Detect which cell encompasses the target text, then output its [X, Y] center coordinate. 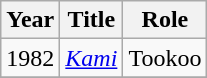
Tookoo [165, 58]
1982 [30, 58]
Year [30, 20]
Kami [92, 58]
Title [92, 20]
Role [165, 20]
